Return the [X, Y] coordinate for the center point of the cell that contains the specified text.  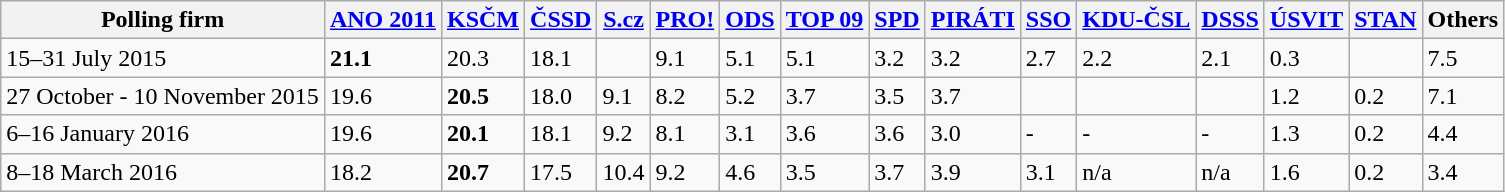
KDU-ČSL [1136, 20]
PRO! [685, 20]
SSO [1048, 20]
3.0 [972, 134]
20.1 [482, 134]
ÚSVIT [1306, 20]
3.9 [972, 172]
18.2 [382, 172]
27 October - 10 November 2015 [163, 96]
3.4 [1463, 172]
0.3 [1306, 58]
DSSS [1230, 20]
2.7 [1048, 58]
2.2 [1136, 58]
6–16 January 2016 [163, 134]
7.1 [1463, 96]
8.2 [685, 96]
20.7 [482, 172]
Others [1463, 20]
8–18 March 2016 [163, 172]
7.5 [1463, 58]
4.6 [750, 172]
20.5 [482, 96]
8.1 [685, 134]
PIRÁTI [972, 20]
ODS [750, 20]
S.cz [624, 20]
1.3 [1306, 134]
1.2 [1306, 96]
SPD [897, 20]
ANO 2011 [382, 20]
2.1 [1230, 58]
21.1 [382, 58]
20.3 [482, 58]
10.4 [624, 172]
18.0 [561, 96]
1.6 [1306, 172]
5.2 [750, 96]
ČSSD [561, 20]
4.4 [1463, 134]
15–31 July 2015 [163, 58]
KSČM [482, 20]
Polling firm [163, 20]
TOP 09 [824, 20]
STAN [1386, 20]
17.5 [561, 172]
